Capture the cell that displays the provided text and extract its (X, Y) central coordinate. 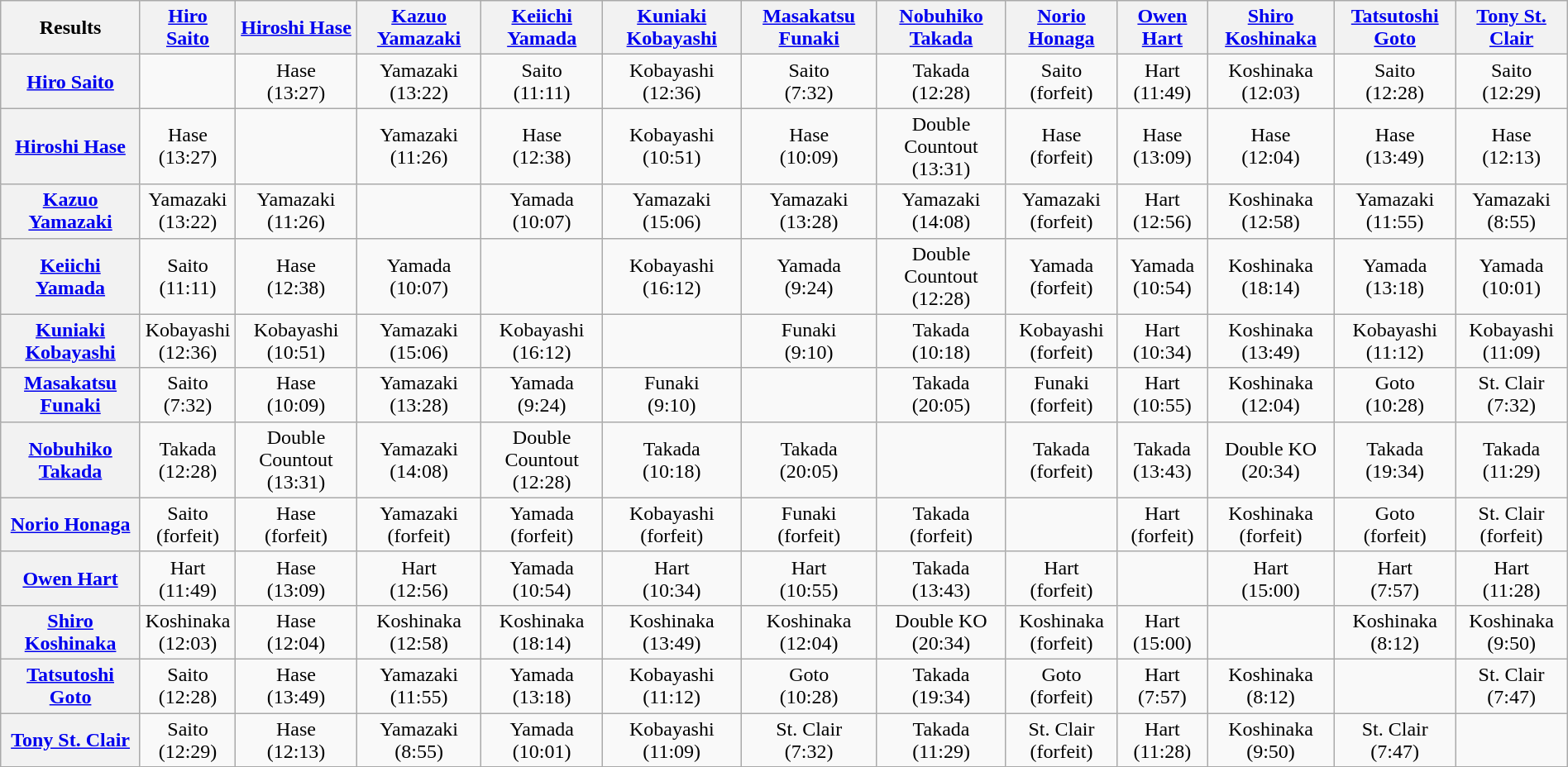
Results (71, 28)
